Search for the cell housing the specified text and yield its (x, y) center coordinate. 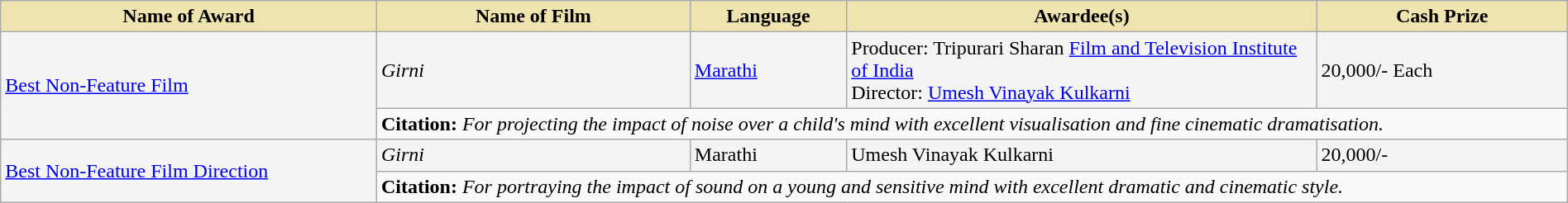
20,000/- (1442, 155)
Citation: For projecting the impact of noise over a child's mind with excellent visualisation and fine cinematic dramatisation. (972, 124)
Producer: Tripurari Sharan Film and Television Institute of IndiaDirector: Umesh Vinayak Kulkarni (1082, 70)
Best Non-Feature Film Direction (189, 171)
Name of Film (533, 17)
20,000/- Each (1442, 70)
Cash Prize (1442, 17)
Citation: For portraying the impact of sound on a young and sensitive mind with excellent dramatic and cinematic style. (972, 186)
Awardee(s) (1082, 17)
Name of Award (189, 17)
Umesh Vinayak Kulkarni (1082, 155)
Best Non-Feature Film (189, 86)
Language (767, 17)
